Find where the given text appears and provide that cell's center as (X, Y) coordinate. 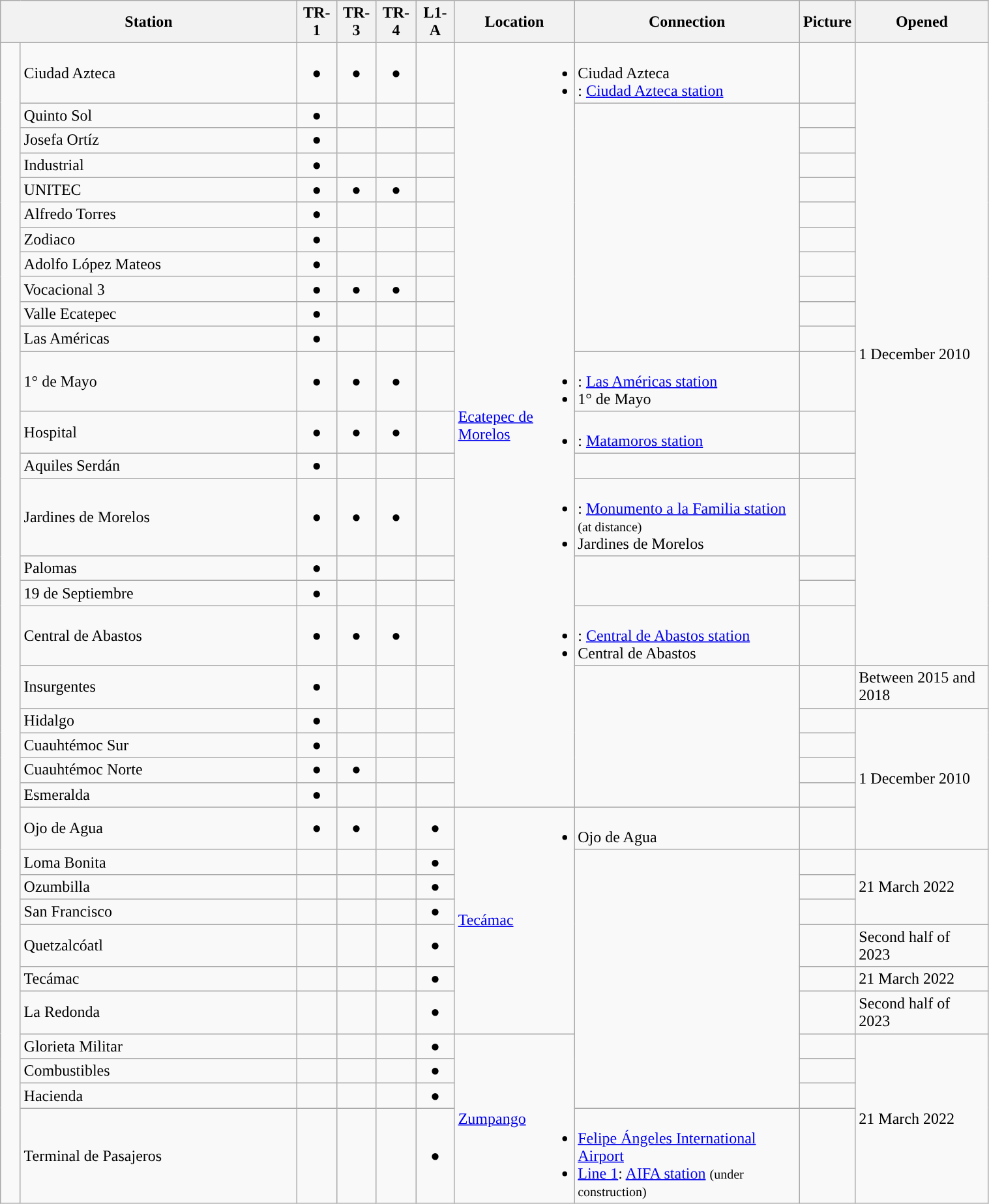
Quetzalcóatl (158, 945)
Station (149, 22)
Adolfo López Mateos (158, 264)
Hacienda (158, 1096)
Central de Abastos (158, 636)
Palomas (158, 568)
Connection (687, 22)
Cuauhtémoc Sur (158, 745)
UNITEC (158, 190)
Ecatepec de Morelos (514, 425)
Alfredo Torres (158, 214)
Aquiles Serdán (158, 466)
TR-1 (317, 22)
19 de Septiembre (158, 593)
Hospital (158, 433)
Picture (828, 22)
Zumpango (514, 1119)
: Matamoros station (687, 433)
TR-3 (356, 22)
Hidalgo (158, 720)
1° de Mayo (158, 381)
Zodiaco (158, 239)
Glorieta Militar (158, 1046)
Ciudad Azteca : Ciudad Azteca station (687, 73)
Location (514, 22)
Ozumbilla (158, 887)
Las Américas (158, 338)
: Monumento a la Familia station (at distance) Jardines de Morelos (687, 518)
Ciudad Azteca (158, 73)
Quinto Sol (158, 115)
Between 2015 and 2018 (922, 687)
San Francisco (158, 911)
TR-4 (396, 22)
Loma Bonita (158, 862)
Cuauhtémoc Norte (158, 770)
Valle Ecatepec (158, 314)
Jardines de Morelos (158, 518)
Insurgentes (158, 687)
Josefa Ortíz (158, 140)
Terminal de Pasajeros (158, 1156)
Vocacional 3 (158, 289)
L1-A (435, 22)
: Central de Abastos station Central de Abastos (687, 636)
Combustibles (158, 1071)
: Las Américas station 1° de Mayo (687, 381)
Opened (922, 22)
La Redonda (158, 1013)
Felipe Ángeles International Airport Line 1: AIFA station (under construction) (687, 1156)
Industrial (158, 165)
Esmeralda (158, 795)
